Pinpoint the cell where the given text exists, returning its (X, Y) midpoint coordinate. 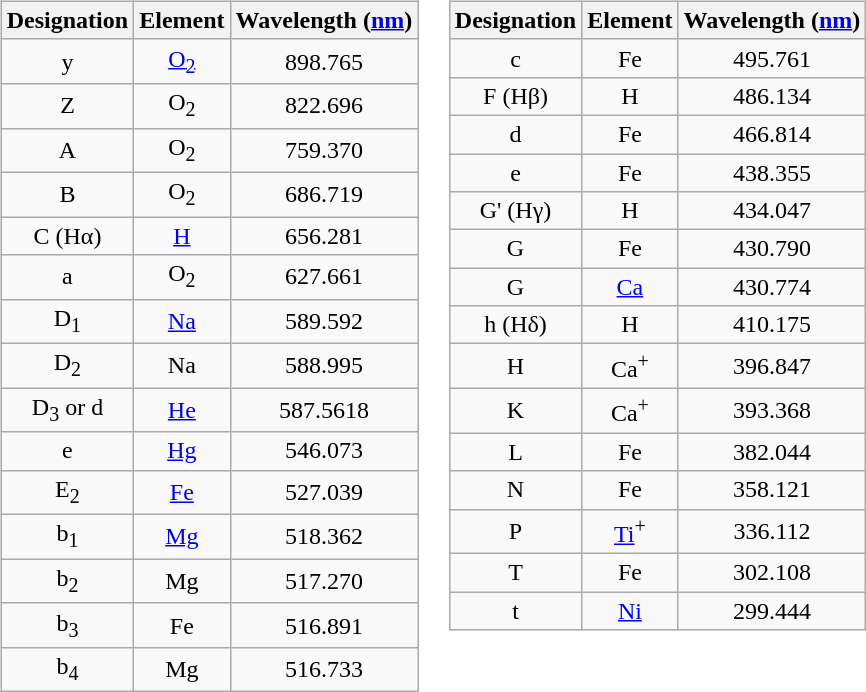
He (182, 410)
Z (67, 106)
495.761 (772, 58)
438.355 (772, 173)
b3 (67, 625)
d (515, 134)
K (515, 410)
302.108 (772, 573)
Ca (630, 287)
588.995 (324, 365)
F (Hβ) (515, 96)
D3 or d (67, 410)
Hg (182, 451)
c (515, 58)
516.891 (324, 625)
D2 (67, 365)
759.370 (324, 150)
898.765 (324, 61)
E2 (67, 492)
t (515, 611)
y (67, 61)
393.368 (772, 410)
h (Hδ) (515, 325)
627.661 (324, 277)
D1 (67, 321)
589.592 (324, 321)
518.362 (324, 537)
527.039 (324, 492)
486.134 (772, 96)
P (515, 532)
Ni (630, 611)
466.814 (772, 134)
546.073 (324, 451)
G' (Hγ) (515, 211)
b1 (67, 537)
336.112 (772, 532)
587.5618 (324, 410)
382.044 (772, 452)
N (515, 490)
b4 (67, 670)
A (67, 150)
B (67, 194)
516.733 (324, 670)
299.444 (772, 611)
T (515, 573)
434.047 (772, 211)
396.847 (772, 366)
430.790 (772, 249)
b2 (67, 581)
686.719 (324, 194)
656.281 (324, 236)
517.270 (324, 581)
822.696 (324, 106)
Ti+ (630, 532)
C (Hα) (67, 236)
410.175 (772, 325)
a (67, 277)
358.121 (772, 490)
L (515, 452)
430.774 (772, 287)
